Determine the (X, Y) coordinate at the center of the cell enclosing the given text.  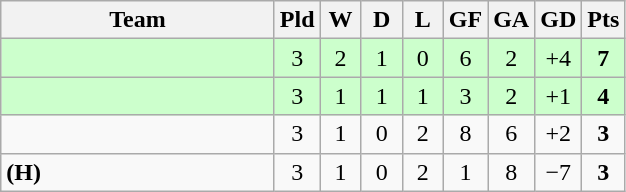
Team (138, 20)
Pts (604, 20)
Pld (297, 20)
L (422, 20)
GD (558, 20)
+4 (558, 58)
GF (465, 20)
7 (604, 58)
(H) (138, 172)
4 (604, 96)
D (382, 20)
+2 (558, 134)
GA (512, 20)
−7 (558, 172)
+1 (558, 96)
W (340, 20)
